Find where the given text appears and provide that cell's center as [x, y] coordinate. 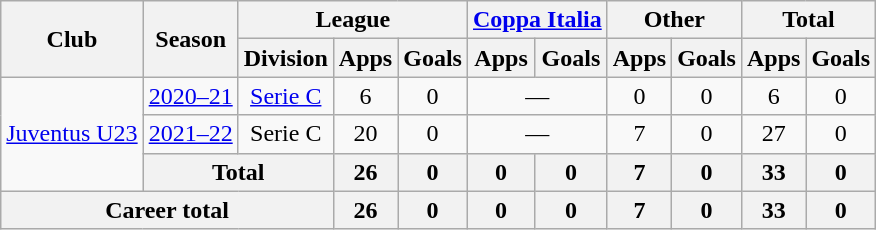
20 [365, 134]
Juventus U23 [72, 134]
27 [773, 134]
2020–21 [190, 96]
League [352, 20]
2021–22 [190, 134]
Career total [168, 210]
Division [286, 58]
Season [190, 39]
Club [72, 39]
Other [674, 20]
Coppa Italia [537, 20]
